Return (x, y) of the center of cell containing provided text 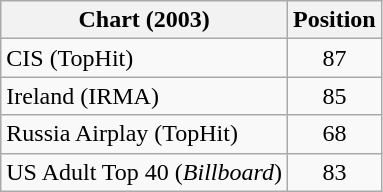
Position (335, 20)
Russia Airplay (TopHit) (144, 134)
Chart (2003) (144, 20)
85 (335, 96)
87 (335, 58)
68 (335, 134)
US Adult Top 40 (Billboard) (144, 172)
Ireland (IRMA) (144, 96)
CIS (TopHit) (144, 58)
83 (335, 172)
